Search for the cell housing the specified text and yield its [x, y] center coordinate. 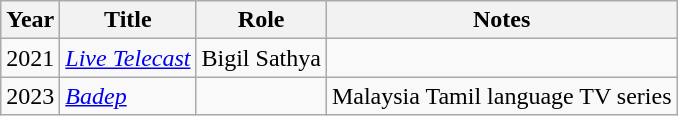
Bigil Sathya [261, 58]
Live Telecast [128, 58]
Badep [128, 96]
Malaysia Tamil language TV series [502, 96]
Notes [502, 20]
Year [30, 20]
Title [128, 20]
2023 [30, 96]
Role [261, 20]
2021 [30, 58]
